From the cell containing the given text, extract its center point as (X, Y) coordinate. 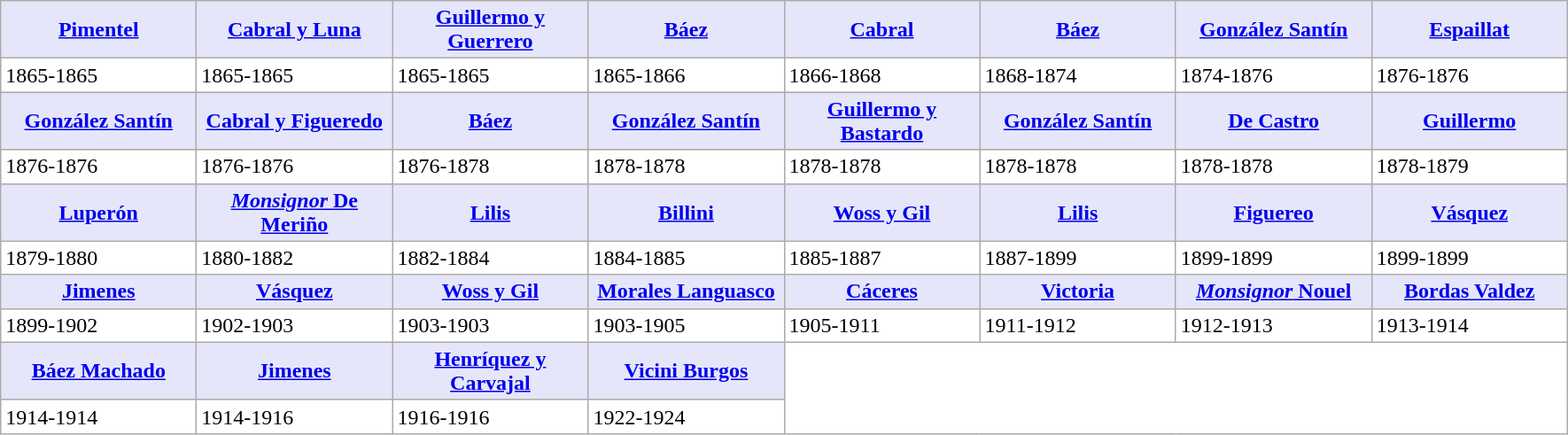
1879-1880 (99, 258)
Figuereo (1274, 213)
Cabral (882, 30)
Guillermo y Bastardo (882, 120)
Cabral y Luna (294, 30)
1880-1882 (294, 258)
Morales Languasco (686, 291)
1868-1874 (1077, 75)
1912-1913 (1274, 325)
1911-1912 (1077, 325)
Cabral y Figueredo (294, 120)
1922-1924 (686, 416)
1874-1876 (1274, 75)
1903-1905 (686, 325)
Pimentel (99, 30)
1878-1879 (1469, 167)
Báez Machado (99, 370)
Guillermo (1469, 120)
1916-1916 (491, 416)
1913-1914 (1469, 325)
Monsignor Nouel (1274, 291)
Cáceres (882, 291)
1882-1884 (491, 258)
Guillermo y Guerrero (491, 30)
1914-1916 (294, 416)
Vicini Burgos (686, 370)
Victoria (1077, 291)
1903-1903 (491, 325)
1885-1887 (882, 258)
Bordas Valdez (1469, 291)
1905-1911 (882, 325)
1865-1866 (686, 75)
1902-1903 (294, 325)
De Castro (1274, 120)
1884-1885 (686, 258)
1914-1914 (99, 416)
Luperón (99, 213)
Billini (686, 213)
1866-1868 (882, 75)
1899-1902 (99, 325)
1887-1899 (1077, 258)
Henríquez y Carvajal (491, 370)
1876-1878 (491, 167)
Monsignor De Meriño (294, 213)
Espaillat (1469, 30)
